Find where the given text appears and provide that cell's center as [X, Y] coordinate. 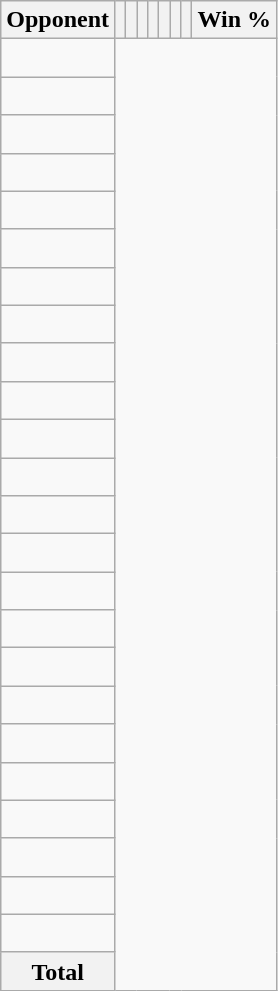
Opponent [58, 20]
Total [58, 971]
Win % [234, 20]
